Output the (x, y) coordinate of the center of the cell containing the given text.  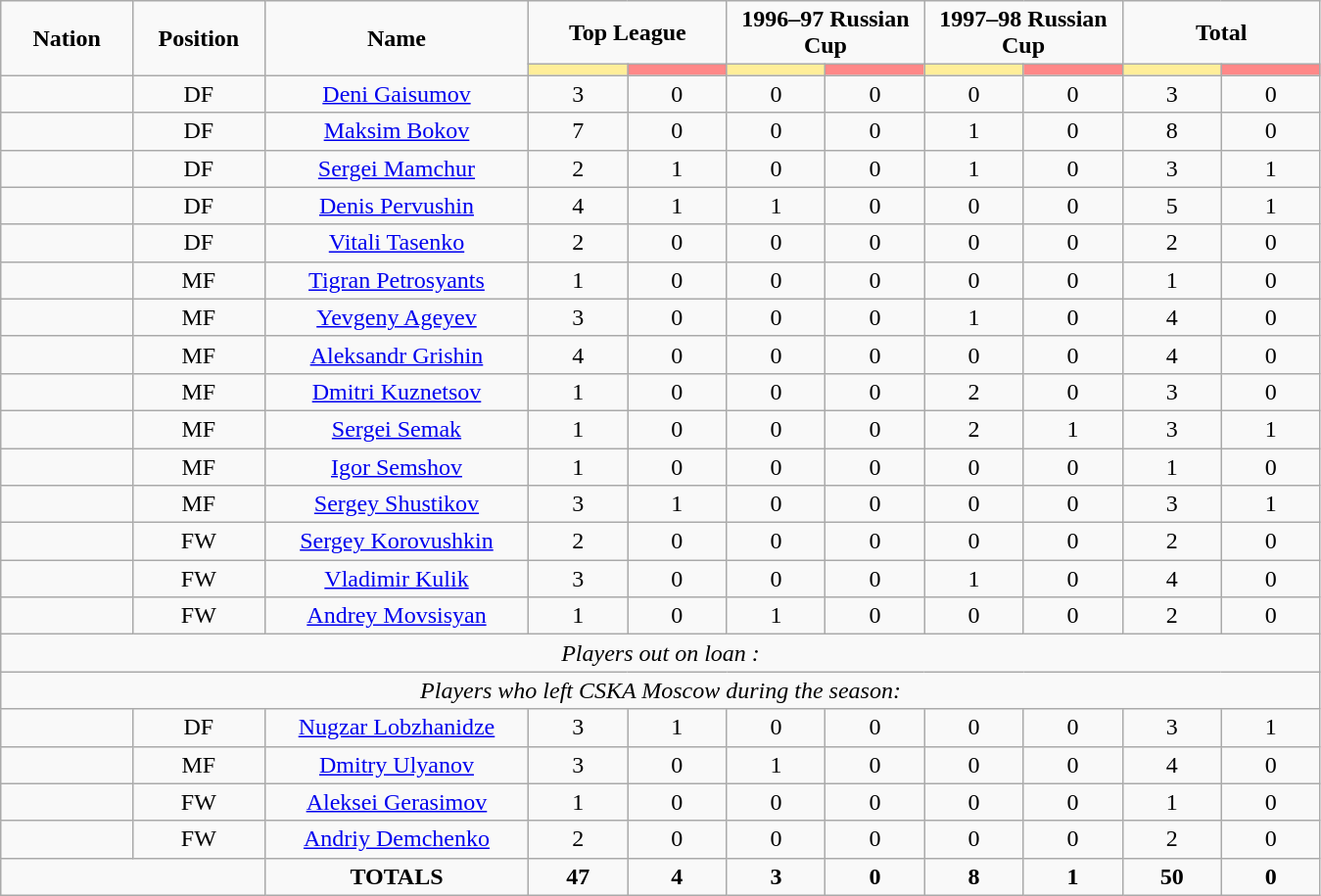
Andrey Movsisyan (396, 616)
Sergey Shustikov (396, 504)
Players out on loan : (660, 653)
Dmitri Kuznetsov (396, 392)
Aleksei Gerasimov (396, 802)
Nation (67, 38)
1997–98 Russian Cup (1023, 33)
7 (578, 131)
Dmitry Ulyanov (396, 765)
Players who left CSKA Moscow during the season: (660, 690)
Sergei Semak (396, 429)
Andriy Demchenko (396, 839)
Vladimir Kulik (396, 579)
Deni Gaisumov (396, 94)
Vitali Tasenko (396, 243)
Sergey Korovushkin (396, 542)
Yevgeny Ageyev (396, 317)
1996–97 Russian Cup (826, 33)
Total (1221, 33)
5 (1171, 206)
Top League (628, 33)
Name (396, 38)
Tigran Petrosyants (396, 280)
Nugzar Lobzhanidze (396, 728)
Aleksandr Grishin (396, 354)
47 (578, 876)
Sergei Mamchur (396, 168)
Maksim Bokov (396, 131)
Position (198, 38)
TOTALS (396, 876)
Igor Semshov (396, 467)
Denis Pervushin (396, 206)
50 (1171, 876)
